Provide the [x, y] coordinate of the cell's center where the given text is located.  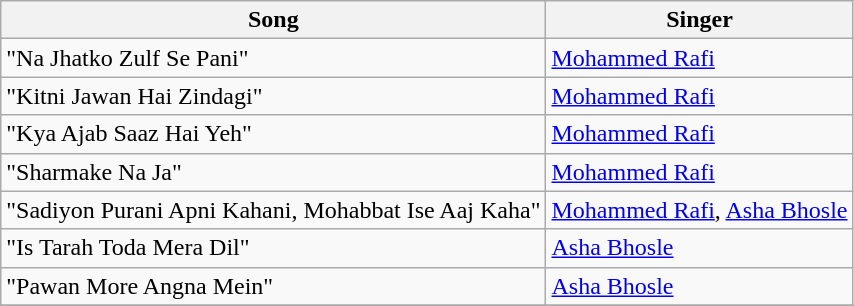
"Kya Ajab Saaz Hai Yeh" [274, 134]
"Kitni Jawan Hai Zindagi" [274, 96]
Singer [700, 20]
"Na Jhatko Zulf Se Pani" [274, 58]
Song [274, 20]
"Sharmake Na Ja" [274, 172]
"Pawan More Angna Mein" [274, 286]
"Sadiyon Purani Apni Kahani, Mohabbat Ise Aaj Kaha" [274, 210]
Mohammed Rafi, Asha Bhosle [700, 210]
"Is Tarah Toda Mera Dil" [274, 248]
